Locate the cell with the specified text and output its [x, y] center coordinate. 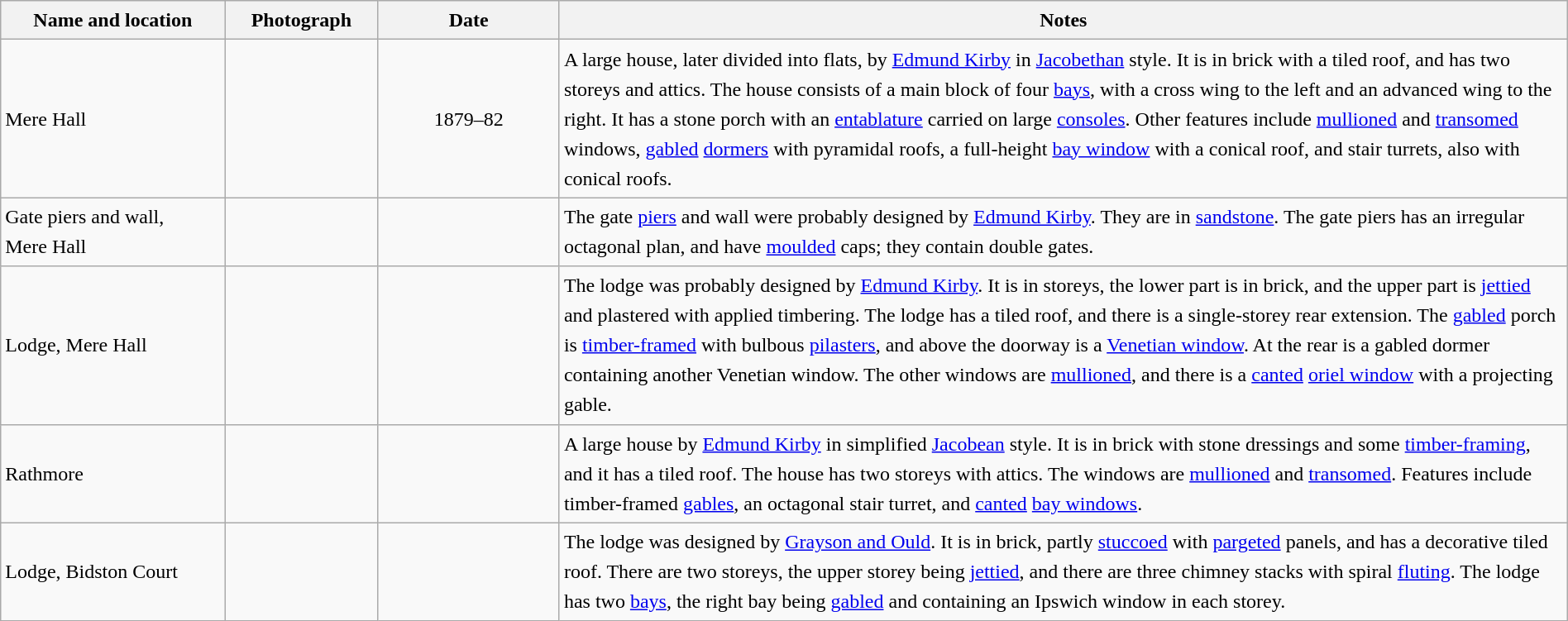
Photograph [301, 20]
Lodge, Mere Hall [112, 346]
Name and location [112, 20]
Gate piers and wall,Mere Hall [112, 232]
Rathmore [112, 473]
Date [468, 20]
Lodge, Bidston Court [112, 572]
Mere Hall [112, 119]
1879–82 [468, 119]
Notes [1064, 20]
